Capture the cell that displays the provided text and extract its [X, Y] central coordinate. 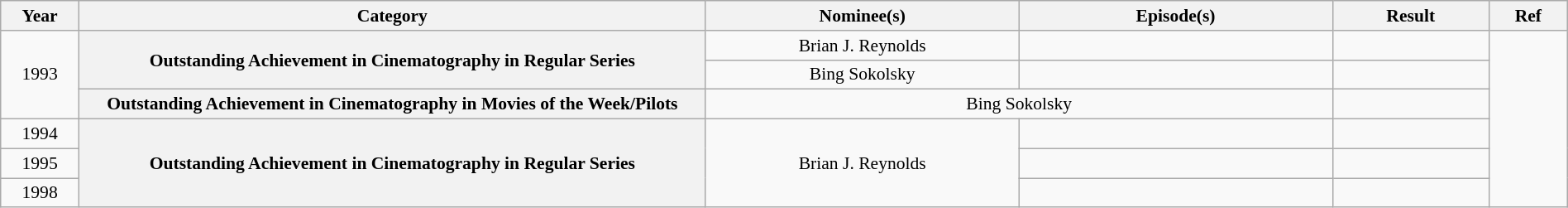
Outstanding Achievement in Cinematography in Movies of the Week/Pilots [392, 104]
1995 [40, 163]
1993 [40, 75]
1998 [40, 193]
Nominee(s) [862, 16]
Category [392, 16]
Year [40, 16]
1994 [40, 134]
Ref [1528, 16]
Episode(s) [1176, 16]
Result [1411, 16]
